Detect which cell encompasses the target text, then output its (X, Y) center coordinate. 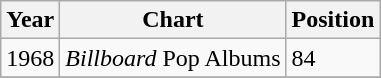
1968 (30, 58)
Position (333, 20)
Billboard Pop Albums (173, 58)
84 (333, 58)
Chart (173, 20)
Year (30, 20)
